Identify which cell holds the provided text, then report its (x, y) central coordinate. 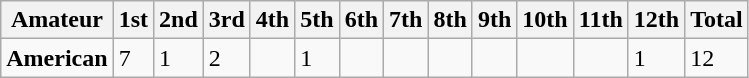
7th (406, 20)
6th (361, 20)
5th (317, 20)
American (57, 58)
12 (717, 58)
2nd (179, 20)
Total (717, 20)
10th (545, 20)
2 (226, 58)
8th (450, 20)
7 (133, 58)
12th (656, 20)
1st (133, 20)
4th (272, 20)
Amateur (57, 20)
3rd (226, 20)
9th (494, 20)
11th (600, 20)
